Scan for the cell matching the given text and deliver its [x, y] coordinate at center. 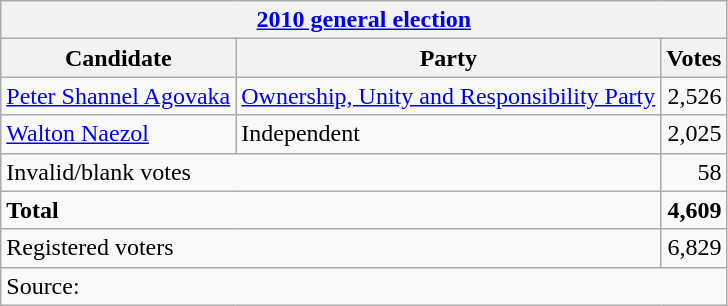
Walton Naezol [118, 134]
Source: [364, 286]
Candidate [118, 58]
Votes [694, 58]
Registered voters [331, 248]
Invalid/blank votes [331, 172]
Ownership, Unity and Responsibility Party [448, 96]
2,526 [694, 96]
Peter Shannel Agovaka [118, 96]
2010 general election [364, 20]
Total [331, 210]
Party [448, 58]
58 [694, 172]
4,609 [694, 210]
Independent [448, 134]
2,025 [694, 134]
6,829 [694, 248]
